Scan for the cell matching the given text and deliver its (x, y) coordinate at center. 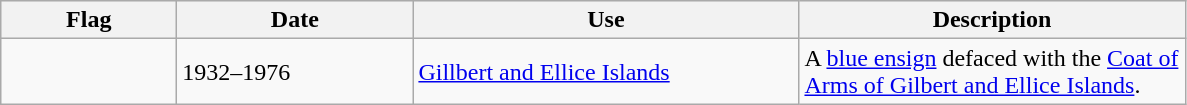
Description (992, 20)
A blue ensign defaced with the Coat of Arms of Gilbert and Ellice Islands. (992, 72)
1932–1976 (295, 72)
Date (295, 20)
Use (606, 20)
Flag (89, 20)
Gillbert and Ellice Islands (606, 72)
